Determine the (x, y) coordinate at the center of the cell enclosing the given text.  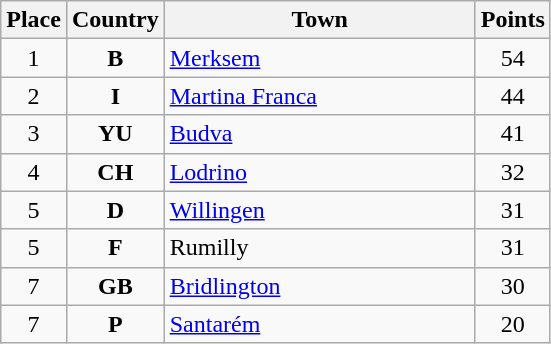
YU (115, 134)
D (115, 210)
54 (512, 58)
I (115, 96)
41 (512, 134)
1 (34, 58)
3 (34, 134)
Martina Franca (320, 96)
P (115, 324)
Country (115, 20)
F (115, 248)
GB (115, 286)
CH (115, 172)
Town (320, 20)
Bridlington (320, 286)
B (115, 58)
30 (512, 286)
2 (34, 96)
Place (34, 20)
4 (34, 172)
Santarém (320, 324)
Rumilly (320, 248)
Budva (320, 134)
Points (512, 20)
44 (512, 96)
Merksem (320, 58)
20 (512, 324)
Willingen (320, 210)
Lodrino (320, 172)
32 (512, 172)
